Find where the given text appears and provide that cell's center as [x, y] coordinate. 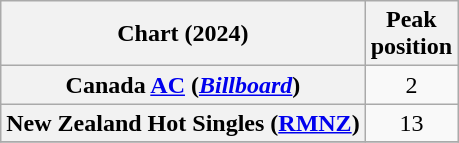
Peakposition [411, 34]
New Zealand Hot Singles (RMNZ) [183, 123]
2 [411, 85]
13 [411, 123]
Canada AC (Billboard) [183, 85]
Chart (2024) [183, 34]
